Provide the [x, y] coordinate of the cell's center where the given text is located.  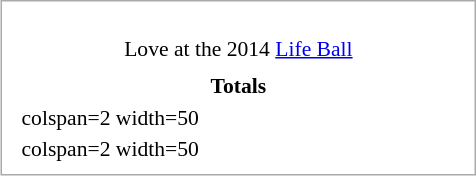
Totals [239, 86]
Love at the 2014 Life Ball [239, 36]
